Capture the cell that displays the provided text and extract its (x, y) central coordinate. 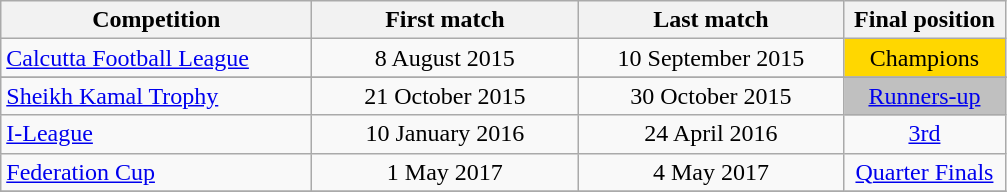
Runners-up (924, 96)
10 September 2015 (711, 58)
24 April 2016 (711, 134)
4 May 2017 (711, 172)
Competition (156, 20)
Quarter Finals (924, 172)
8 August 2015 (445, 58)
Sheikh Kamal Trophy (156, 96)
I-League (156, 134)
21 October 2015 (445, 96)
Final position (924, 20)
Last match (711, 20)
3rd (924, 134)
30 October 2015 (711, 96)
Calcutta Football League (156, 58)
First match (445, 20)
1 May 2017 (445, 172)
10 January 2016 (445, 134)
Champions (924, 58)
Federation Cup (156, 172)
